Identify which cell holds the provided text, then report its (X, Y) central coordinate. 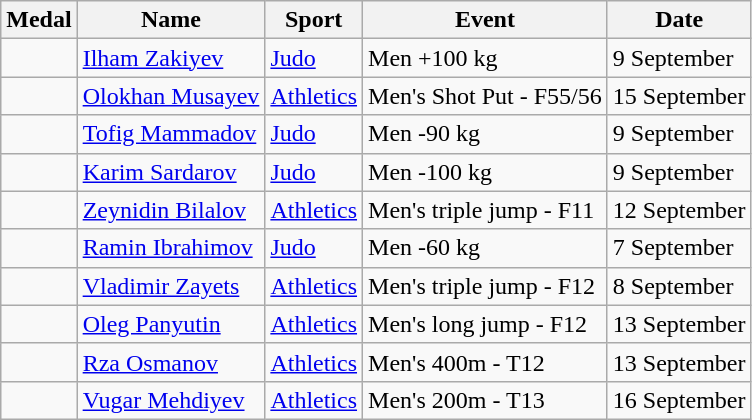
Men +100 kg (486, 58)
Name (171, 20)
Men -100 kg (486, 172)
Men's triple jump - F12 (486, 286)
Rza Osmanov (171, 362)
Event (486, 20)
7 September (679, 248)
Zeynidin Bilalov (171, 210)
Olokhan Musayev (171, 96)
Tofig Mammadov (171, 134)
Ilham Zakiyev (171, 58)
Vladimir Zayets (171, 286)
Ramin Ibrahimov (171, 248)
Medal (39, 20)
Karim Sardarov (171, 172)
Sport (314, 20)
Vugar Mehdiyev (171, 400)
Men -60 kg (486, 248)
8 September (679, 286)
Men's long jump - F12 (486, 324)
Date (679, 20)
Men's Shot Put - F55/56 (486, 96)
Men -90 kg (486, 134)
Men's 400m - T12 (486, 362)
Men's triple jump - F11 (486, 210)
15 September (679, 96)
Oleg Panyutin (171, 324)
16 September (679, 400)
12 September (679, 210)
Men's 200m - T13 (486, 400)
